Find where the given text appears and provide that cell's center as (x, y) coordinate. 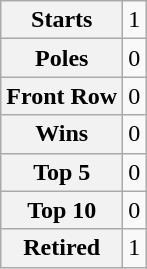
Starts (62, 20)
Retired (62, 248)
Poles (62, 58)
Wins (62, 134)
Top 10 (62, 210)
Top 5 (62, 172)
Front Row (62, 96)
